For the text-containing cell, return its midpoint in [x, y] coordinate format. 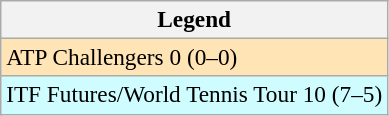
ATP Challengers 0 (0–0) [194, 57]
ITF Futures/World Tennis Tour 10 (7–5) [194, 95]
Legend [194, 19]
